Output the (x, y) coordinate of the center of the cell containing the given text.  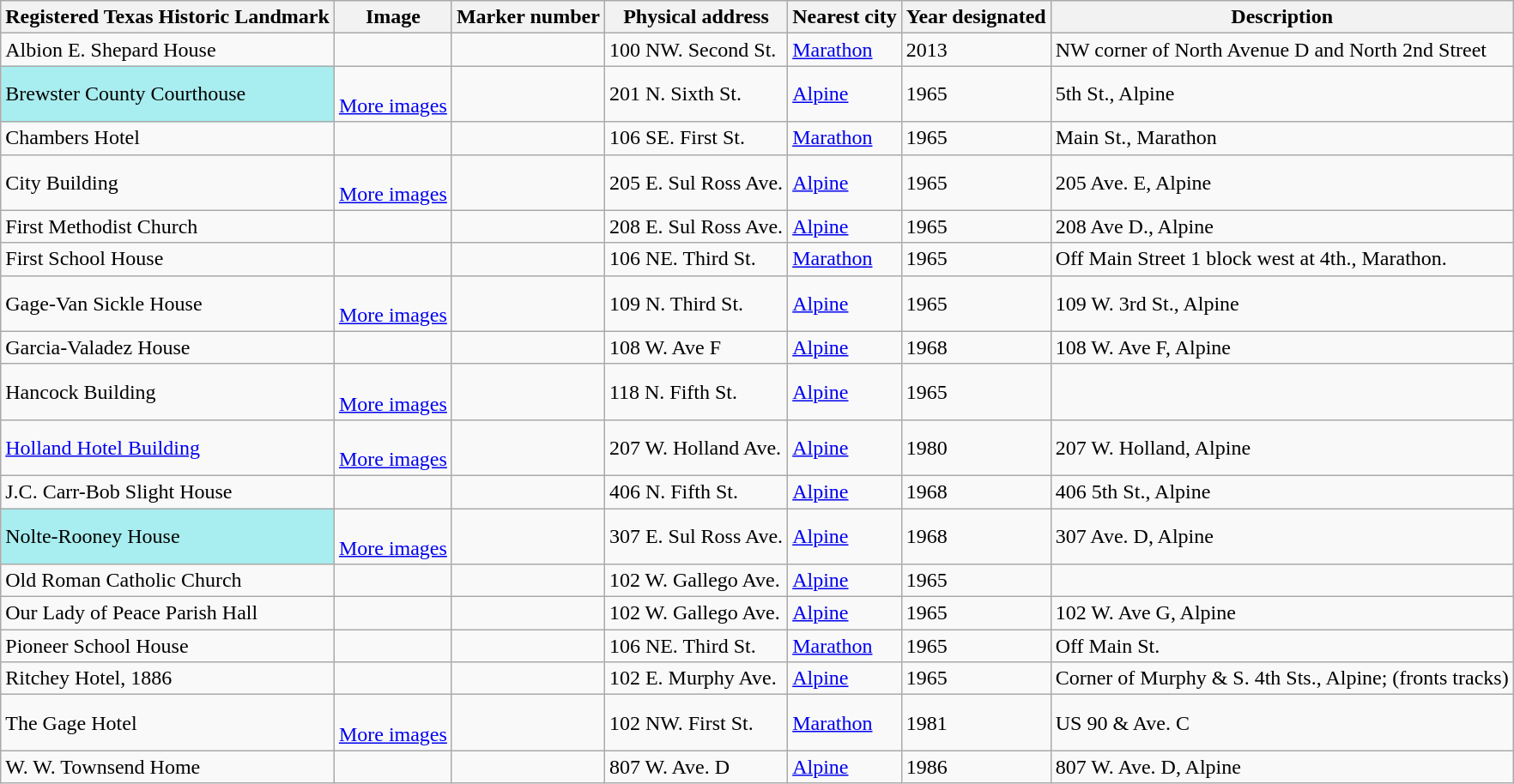
Brewster County Courthouse (168, 94)
1981 (976, 722)
Chambers Hotel (168, 138)
Off Main St. (1282, 646)
108 W. Ave F, Alpine (1282, 347)
807 W. Ave. D, Alpine (1282, 767)
First School House (168, 259)
201 N. Sixth St. (695, 94)
Our Lady of Peace Parish Hall (168, 613)
Off Main Street 1 block west at 4th., Marathon. (1282, 259)
Nearest city (845, 17)
106 SE. First St. (695, 138)
Ritchey Hotel, 1886 (168, 678)
Main St., Marathon (1282, 138)
Description (1282, 17)
307 Ave. D, Alpine (1282, 535)
J.C. Carr-Bob Slight House (168, 492)
Gage-Van Sickle House (168, 304)
102 E. Murphy Ave. (695, 678)
1986 (976, 767)
208 E. Sul Ross Ave. (695, 226)
100 NW. Second St. (695, 50)
US 90 & Ave. C (1282, 722)
First Methodist Church (168, 226)
The Gage Hotel (168, 722)
208 Ave D., Alpine (1282, 226)
NW corner of North Avenue D and North 2nd Street (1282, 50)
Marker number (528, 17)
1980 (976, 448)
Holland Hotel Building (168, 448)
307 E. Sul Ross Ave. (695, 535)
108 W. Ave F (695, 347)
Hancock Building (168, 391)
W. W. Townsend Home (168, 767)
Year designated (976, 17)
109 N. Third St. (695, 304)
807 W. Ave. D (695, 767)
Image (393, 17)
Corner of Murphy & S. 4th Sts., Alpine; (fronts tracks) (1282, 678)
Albion E. Shepard House (168, 50)
102 W. Ave G, Alpine (1282, 613)
118 N. Fifth St. (695, 391)
5th St., Alpine (1282, 94)
102 NW. First St. (695, 722)
Garcia-Valadez House (168, 347)
406 N. Fifth St. (695, 492)
207 W. Holland, Alpine (1282, 448)
207 W. Holland Ave. (695, 448)
2013 (976, 50)
205 E. Sul Ross Ave. (695, 182)
Old Roman Catholic Church (168, 581)
406 5th St., Alpine (1282, 492)
Physical address (695, 17)
109 W. 3rd St., Alpine (1282, 304)
City Building (168, 182)
Nolte-Rooney House (168, 535)
205 Ave. E, Alpine (1282, 182)
Registered Texas Historic Landmark (168, 17)
Pioneer School House (168, 646)
